For the text-containing cell, return its midpoint in [X, Y] coordinate format. 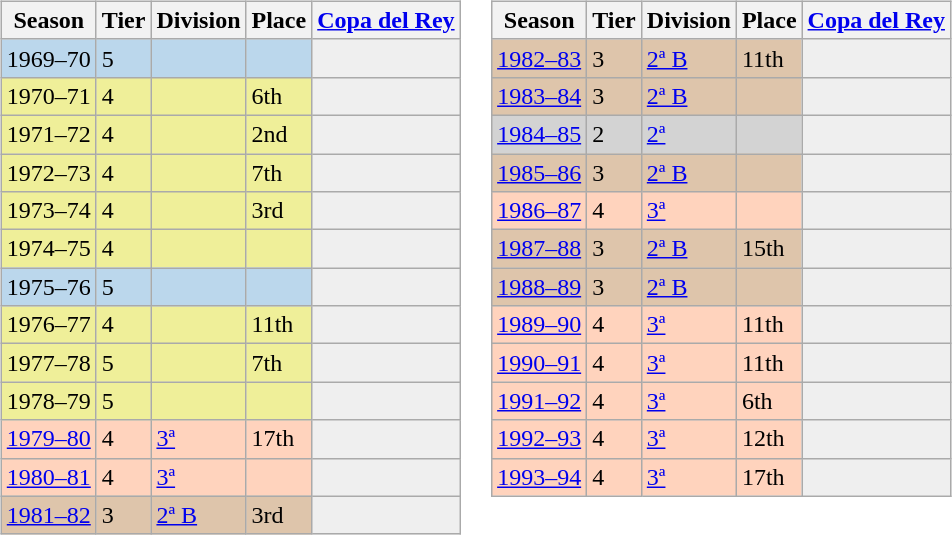
1985–86 [540, 173]
1970–71 [48, 96]
15th [769, 249]
1974–75 [48, 249]
2nd [279, 134]
1984–85 [540, 134]
1978–79 [48, 401]
12th [769, 439]
1988–89 [540, 287]
1979–80 [48, 439]
1975–76 [48, 287]
1969–70 [48, 58]
1990–91 [540, 363]
1971–72 [48, 134]
1976–77 [48, 325]
1989–90 [540, 325]
1983–84 [540, 96]
1982–83 [540, 58]
1992–93 [540, 439]
1977–78 [48, 363]
2 [614, 134]
1993–94 [540, 477]
1986–87 [540, 211]
1972–73 [48, 173]
1973–74 [48, 211]
1980–81 [48, 477]
2ª [688, 134]
1991–92 [540, 401]
1987–88 [540, 249]
1981–82 [48, 515]
